Locate the cell with the specified text and output its [X, Y] center coordinate. 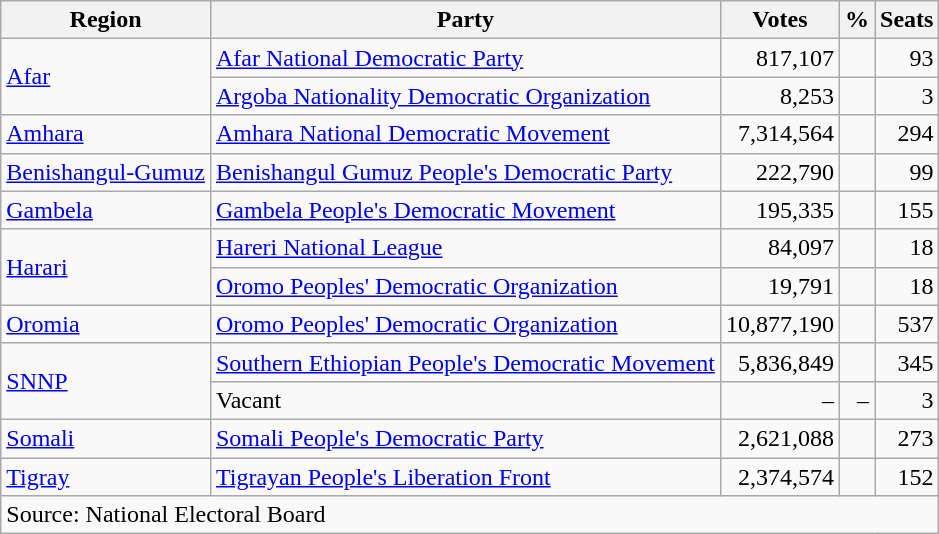
5,836,849 [780, 362]
Tigrayan People's Liberation Front [465, 477]
Afar [106, 77]
Somali People's Democratic Party [465, 438]
Seats [907, 20]
Benishangul-Gumuz [106, 172]
Hareri National League [465, 248]
152 [907, 477]
195,335 [780, 210]
Votes [780, 20]
% [856, 20]
294 [907, 134]
10,877,190 [780, 324]
Benishangul Gumuz People's Democratic Party [465, 172]
SNNP [106, 381]
2,621,088 [780, 438]
99 [907, 172]
Afar National Democratic Party [465, 58]
Oromia [106, 324]
537 [907, 324]
Party [465, 20]
Amhara National Democratic Movement [465, 134]
222,790 [780, 172]
Source: National Electoral Board [470, 515]
7,314,564 [780, 134]
2,374,574 [780, 477]
273 [907, 438]
Region [106, 20]
Gambela People's Democratic Movement [465, 210]
Vacant [465, 400]
84,097 [780, 248]
817,107 [780, 58]
Tigray [106, 477]
Somali [106, 438]
Harari [106, 267]
19,791 [780, 286]
93 [907, 58]
155 [907, 210]
Amhara [106, 134]
Argoba Nationality Democratic Organization [465, 96]
345 [907, 362]
Gambela [106, 210]
Southern Ethiopian People's Democratic Movement [465, 362]
8,253 [780, 96]
